For the text-containing cell, return its midpoint in (X, Y) coordinate format. 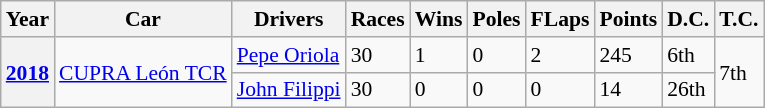
Pepe Oriola (289, 55)
Races (378, 19)
Wins (439, 19)
26th (688, 90)
245 (628, 55)
2018 (28, 72)
6th (688, 55)
Points (628, 19)
Poles (496, 19)
14 (628, 90)
D.C. (688, 19)
CUPRA León TCR (143, 72)
FLaps (560, 19)
Year (28, 19)
John Filippi (289, 90)
2 (560, 55)
Drivers (289, 19)
1 (439, 55)
7th (738, 72)
T.C. (738, 19)
Car (143, 19)
